Search for the cell housing the specified text and yield its [X, Y] center coordinate. 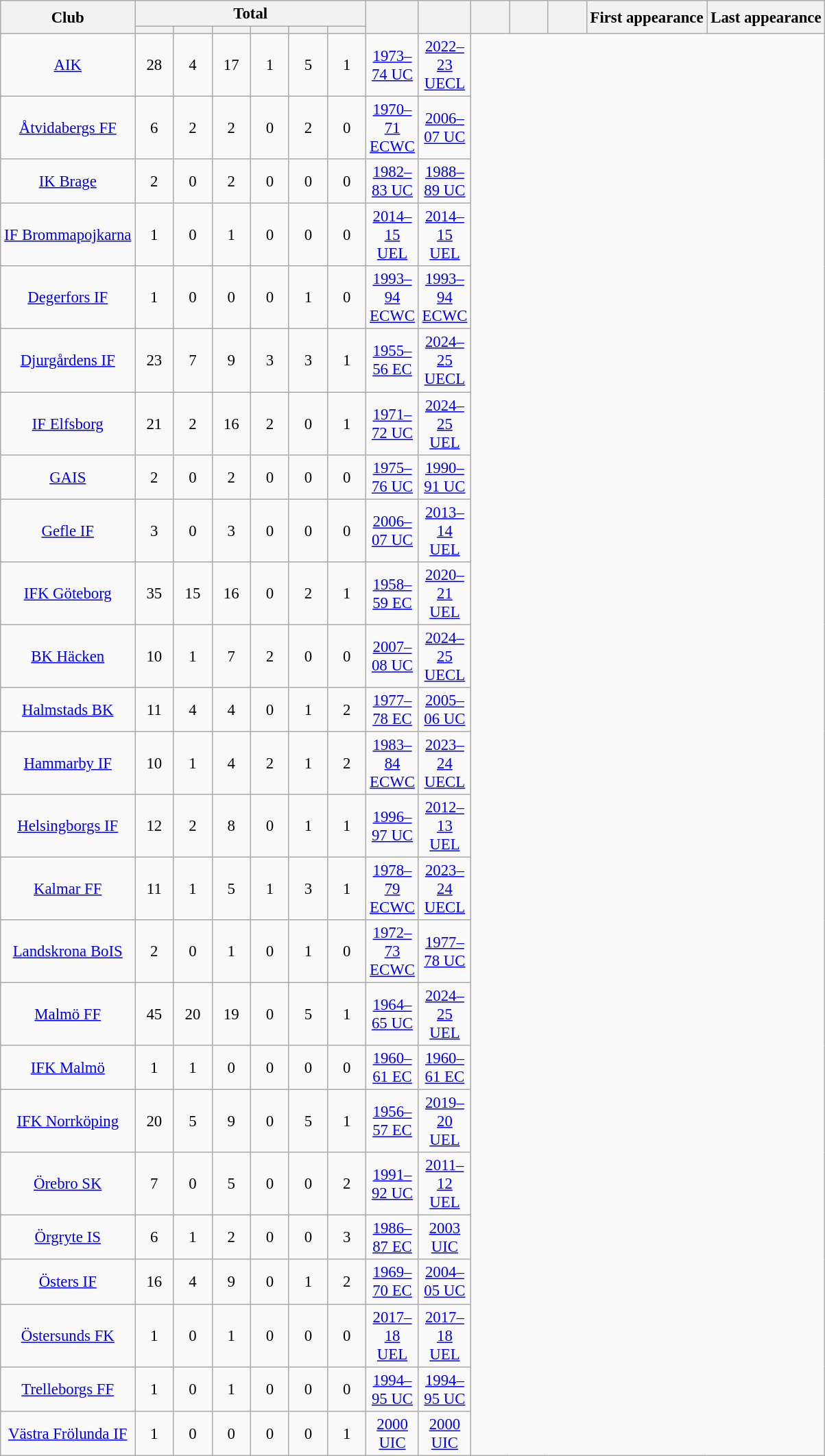
1973–74 UC [392, 65]
21 [154, 424]
28 [154, 65]
IK Brage [68, 181]
Kalmar FF [68, 888]
IF Brommapojkarna [68, 235]
Helsingborgs IF [68, 826]
1956–57 EC [392, 1121]
1983–84 ECWC [392, 763]
AIK [68, 65]
2013–14 UEL [444, 531]
Örebro SK [68, 1184]
GAIS [68, 477]
15 [193, 593]
First appearance [647, 17]
1982–83 UC [392, 181]
8 [231, 826]
2007–08 UC [392, 656]
Djurgårdens IF [68, 361]
45 [154, 1015]
Halmstads BK [68, 710]
2020–21 UEL [444, 593]
17 [231, 65]
Degerfors IF [68, 298]
1986–87 EC [392, 1238]
2005–06 UC [444, 710]
Gefle IF [68, 531]
2003 UIC [444, 1238]
1972–73 ECWC [392, 951]
1988–89 UC [444, 181]
1969–70 EC [392, 1282]
1978–79 ECWC [392, 888]
23 [154, 361]
1977–78 UC [444, 951]
2012–13 UEL [444, 826]
1958–59 EC [392, 593]
1996–97 UC [392, 826]
19 [231, 1015]
Club [68, 17]
Östers IF [68, 1282]
Malmö FF [68, 1015]
IFK Norrköping [68, 1121]
1971–72 UC [392, 424]
BK Häcken [68, 656]
Last appearance [766, 17]
Västra Frölunda IF [68, 1433]
1964–65 UC [392, 1015]
1990–91 UC [444, 477]
1991–92 UC [392, 1184]
1970–71 ECWC [392, 128]
Örgryte IS [68, 1238]
2022–23 UECL [444, 65]
IF Elfsborg [68, 424]
2019–20 UEL [444, 1121]
35 [154, 593]
1977–78 EC [392, 710]
1955–56 EC [392, 361]
2004–05 UC [444, 1282]
Hammarby IF [68, 763]
12 [154, 826]
1975–76 UC [392, 477]
Total [251, 14]
Landskrona BoIS [68, 951]
2011–12 UEL [444, 1184]
Åtvidabergs FF [68, 128]
IFK Göteborg [68, 593]
Trelleborgs FF [68, 1389]
Östersunds FK [68, 1335]
IFK Malmö [68, 1068]
